Pinpoint the cell where the given text exists, returning its (x, y) midpoint coordinate. 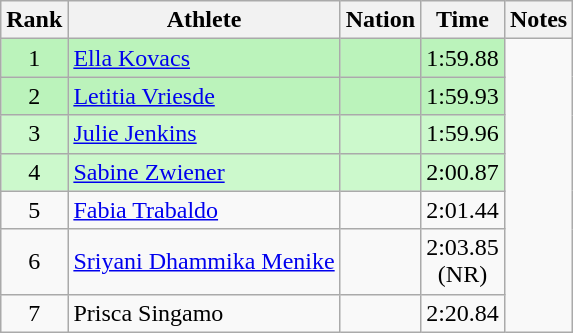
2:20.84 (463, 313)
Athlete (204, 20)
Julie Jenkins (204, 134)
6 (34, 262)
5 (34, 210)
Rank (34, 20)
1:59.96 (463, 134)
2:00.87 (463, 172)
Fabia Trabaldo (204, 210)
2:03.85(NR) (463, 262)
3 (34, 134)
2 (34, 96)
Prisca Singamo (204, 313)
1:59.88 (463, 58)
4 (34, 172)
Sriyani Dhammika Menike (204, 262)
2:01.44 (463, 210)
Ella Kovacs (204, 58)
Nation (380, 20)
Time (463, 20)
Sabine Zwiener (204, 172)
1:59.93 (463, 96)
1 (34, 58)
Letitia Vriesde (204, 96)
7 (34, 313)
Notes (538, 20)
